For the text-containing cell, return its midpoint in (X, Y) coordinate format. 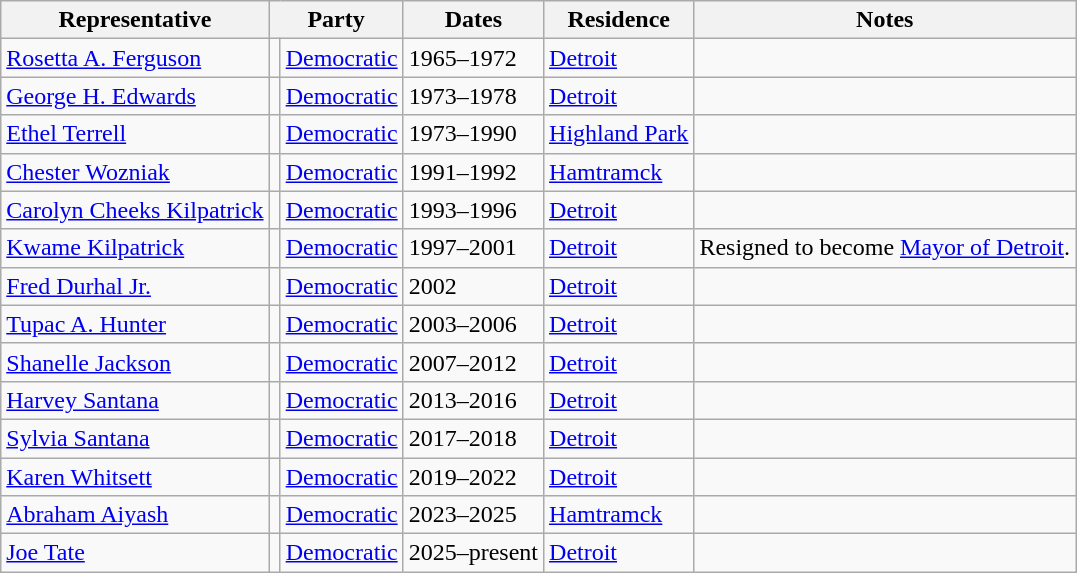
1965–1972 (473, 58)
2007–2012 (473, 362)
Karen Whitsett (135, 477)
Joe Tate (135, 553)
Highland Park (619, 134)
1993–1996 (473, 210)
2002 (473, 286)
2023–2025 (473, 515)
Kwame Kilpatrick (135, 248)
Representative (135, 20)
2013–2016 (473, 400)
Abraham Aiyash (135, 515)
Carolyn Cheeks Kilpatrick (135, 210)
2003–2006 (473, 324)
Harvey Santana (135, 400)
Sylvia Santana (135, 438)
Ethel Terrell (135, 134)
Resigned to become Mayor of Detroit. (885, 248)
2017–2018 (473, 438)
Residence (619, 20)
Notes (885, 20)
2025–present (473, 553)
1973–1990 (473, 134)
1997–2001 (473, 248)
Chester Wozniak (135, 172)
Shanelle Jackson (135, 362)
Party (336, 20)
George H. Edwards (135, 96)
1991–1992 (473, 172)
Rosetta A. Ferguson (135, 58)
1973–1978 (473, 96)
Dates (473, 20)
2019–2022 (473, 477)
Fred Durhal Jr. (135, 286)
Tupac A. Hunter (135, 324)
